Scan for the cell matching the given text and deliver its [x, y] coordinate at center. 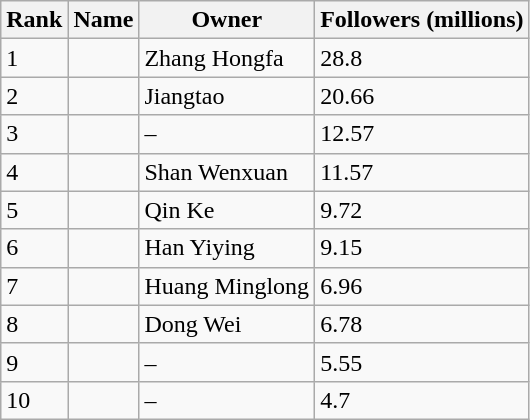
6 [34, 248]
Name [104, 20]
8 [34, 324]
Dong Wei [227, 324]
6.78 [422, 324]
1 [34, 58]
Han Yiying [227, 248]
Followers (millions) [422, 20]
Shan Wenxuan [227, 172]
6.96 [422, 286]
28.8 [422, 58]
Jiangtao [227, 96]
Zhang Hongfa [227, 58]
Rank [34, 20]
12.57 [422, 134]
Qin Ke [227, 210]
10 [34, 400]
5 [34, 210]
20.66 [422, 96]
4 [34, 172]
2 [34, 96]
5.55 [422, 362]
Huang Minglong [227, 286]
7 [34, 286]
9 [34, 362]
3 [34, 134]
9.15 [422, 248]
Owner [227, 20]
9.72 [422, 210]
11.57 [422, 172]
4.7 [422, 400]
